Find where the given text appears and provide that cell's center as (x, y) coordinate. 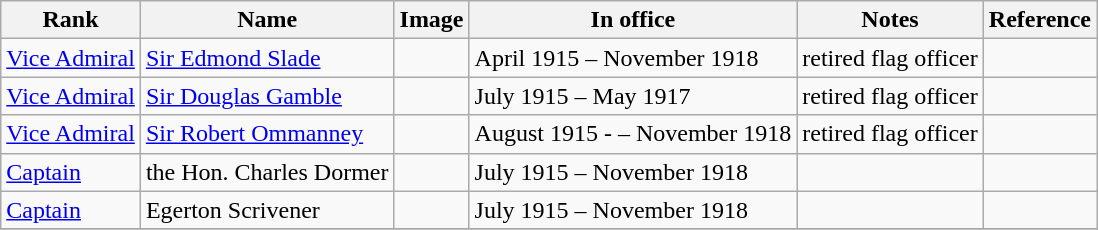
July 1915 – May 1917 (633, 96)
August 1915 - – November 1918 (633, 134)
Sir Douglas Gamble (267, 96)
the Hon. Charles Dormer (267, 172)
Sir Edmond Slade (267, 58)
April 1915 – November 1918 (633, 58)
Notes (890, 20)
Sir Robert Ommanney (267, 134)
In office (633, 20)
Name (267, 20)
Rank (71, 20)
Image (432, 20)
Egerton Scrivener (267, 210)
Reference (1040, 20)
